Provide the (X, Y) coordinate of the cell's center where the given text is located.  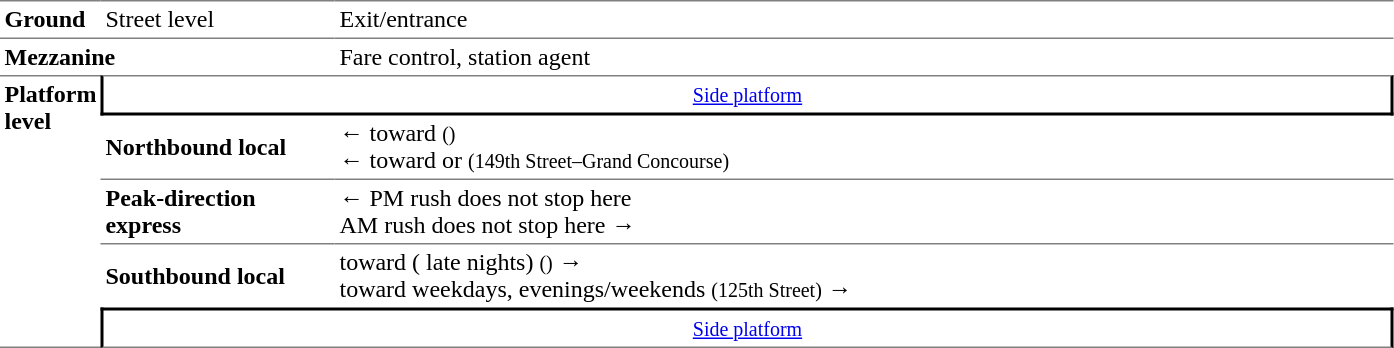
← toward ()← toward or (149th Street–Grand Concourse) (864, 148)
Northbound local (218, 148)
Southbound local (218, 275)
Platform level (50, 212)
← PM rush does not stop here AM rush does not stop here → (864, 210)
Fare control, station agent (864, 57)
Peak-direction express (218, 210)
toward ( late nights) () → toward weekdays, evenings/weekends (125th Street) → (864, 275)
Ground (50, 19)
Street level (218, 19)
Exit/entrance (864, 19)
Mezzanine (168, 57)
